Extract the (x, y) coordinate from the center of the cell holding the provided text.  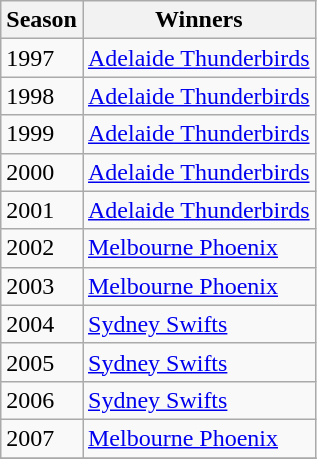
Winners (198, 20)
2000 (42, 172)
2006 (42, 400)
2001 (42, 210)
Season (42, 20)
2002 (42, 248)
1998 (42, 96)
2004 (42, 324)
2003 (42, 286)
2007 (42, 438)
1999 (42, 134)
1997 (42, 58)
2005 (42, 362)
